Return the (X, Y) coordinate for the center point of the cell that contains the specified text.  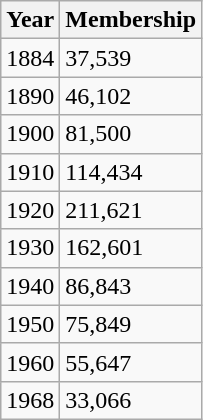
Year (30, 20)
1950 (30, 324)
1884 (30, 58)
55,647 (131, 362)
162,601 (131, 248)
1968 (30, 400)
37,539 (131, 58)
Membership (131, 20)
1900 (30, 134)
1910 (30, 172)
1920 (30, 210)
1940 (30, 286)
81,500 (131, 134)
1890 (30, 96)
211,621 (131, 210)
33,066 (131, 400)
75,849 (131, 324)
1960 (30, 362)
86,843 (131, 286)
114,434 (131, 172)
1930 (30, 248)
46,102 (131, 96)
